Locate the cell with the specified text and output its [x, y] center coordinate. 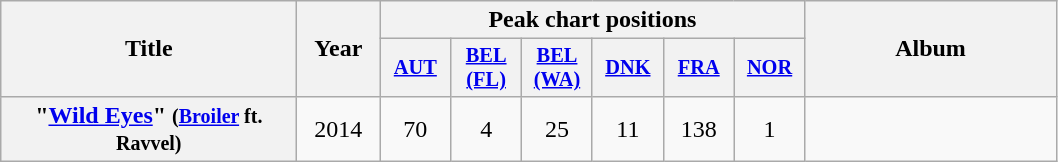
DNK [628, 68]
70 [416, 128]
11 [628, 128]
BEL (WA) [558, 68]
138 [698, 128]
2014 [338, 128]
Album [930, 49]
FRA [698, 68]
4 [486, 128]
25 [558, 128]
Peak chart positions [592, 20]
1 [770, 128]
Title [149, 49]
NOR [770, 68]
AUT [416, 68]
"Wild Eyes" (Broiler ft. Ravvel) [149, 128]
Year [338, 49]
BEL (FL) [486, 68]
